Capture the cell that displays the provided text and extract its (x, y) central coordinate. 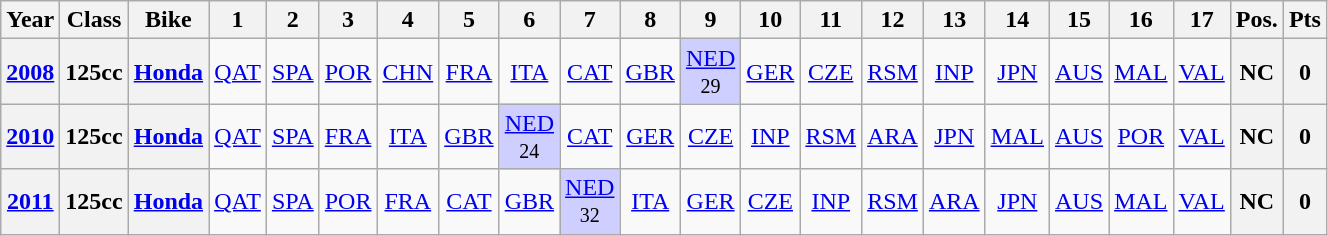
Class (94, 20)
Pos. (1256, 20)
Pts (1304, 20)
17 (1202, 20)
15 (1080, 20)
10 (770, 20)
2008 (30, 72)
9 (710, 20)
NED24 (529, 136)
3 (348, 20)
8 (650, 20)
Year (30, 20)
16 (1141, 20)
13 (954, 20)
1 (238, 20)
Bike (168, 20)
CHN (408, 72)
12 (893, 20)
7 (590, 20)
2010 (30, 136)
6 (529, 20)
NED32 (590, 202)
4 (408, 20)
11 (831, 20)
2011 (30, 202)
5 (469, 20)
NED29 (710, 72)
14 (1017, 20)
2 (292, 20)
